Return the (x, y) coordinate for the center point of the cell that contains the specified text.  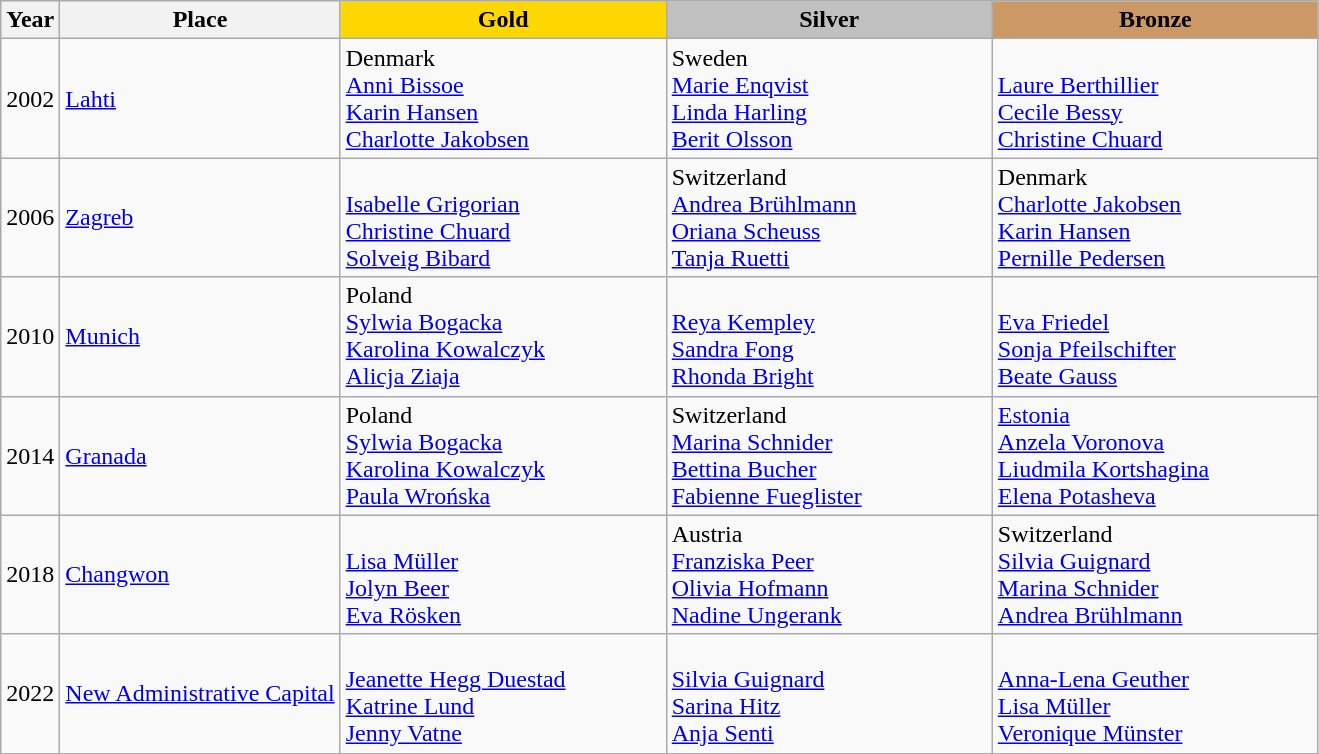
2014 (30, 456)
Silvia GuignardSarina HitzAnja Senti (829, 694)
Place (200, 20)
Zagreb (200, 218)
Lahti (200, 98)
Gold (503, 20)
SwitzerlandMarina SchniderBettina BucherFabienne Fueglister (829, 456)
2002 (30, 98)
2010 (30, 336)
Bronze (1155, 20)
AustriaFranziska PeerOlivia HofmannNadine Ungerank (829, 574)
EstoniaAnzela VoronovaLiudmila KortshaginaElena Potasheva (1155, 456)
Year (30, 20)
Laure BerthillierCecile BessyChristine Chuard (1155, 98)
SwitzerlandAndrea BrühlmannOriana ScheussTanja Ruetti (829, 218)
Munich (200, 336)
2022 (30, 694)
Isabelle GrigorianChristine ChuardSolveig Bibard (503, 218)
Changwon (200, 574)
PolandSylwia BogackaKarolina KowalczykAlicja Ziaja (503, 336)
Eva FriedelSonja PfeilschifterBeate Gauss (1155, 336)
Lisa MüllerJolyn BeerEva Rösken (503, 574)
Granada (200, 456)
DenmarkCharlotte JakobsenKarin HansenPernille Pedersen (1155, 218)
2006 (30, 218)
DenmarkAnni BissoeKarin HansenCharlotte Jakobsen (503, 98)
Silver (829, 20)
New Administrative Capital (200, 694)
Anna-Lena GeutherLisa MüllerVeronique Münster (1155, 694)
SwitzerlandSilvia GuignardMarina SchniderAndrea Brühlmann (1155, 574)
2018 (30, 574)
PolandSylwia BogackaKarolina KowalczykPaula Wrońska (503, 456)
Jeanette Hegg DuestadKatrine LundJenny Vatne (503, 694)
Reya KempleySandra FongRhonda Bright (829, 336)
SwedenMarie EnqvistLinda HarlingBerit Olsson (829, 98)
